Capture the cell that displays the provided text and extract its (x, y) central coordinate. 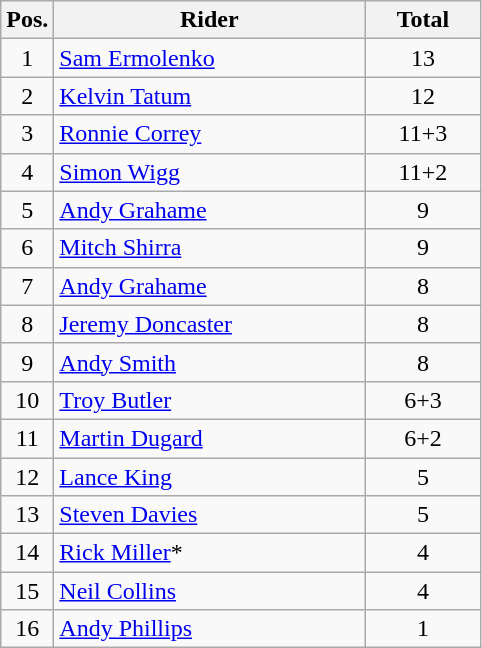
2 (28, 96)
Sam Ermolenko (210, 58)
Martin Dugard (210, 438)
14 (28, 553)
Troy Butler (210, 400)
Jeremy Doncaster (210, 324)
Mitch Shirra (210, 248)
Steven Davies (210, 515)
15 (28, 591)
Neil Collins (210, 591)
11+2 (423, 172)
10 (28, 400)
3 (28, 134)
6 (28, 248)
Ronnie Correy (210, 134)
Andy Smith (210, 362)
11+3 (423, 134)
16 (28, 629)
Rider (210, 20)
Pos. (28, 20)
7 (28, 286)
Kelvin Tatum (210, 96)
11 (28, 438)
Simon Wigg (210, 172)
6+3 (423, 400)
Andy Phillips (210, 629)
Rick Miller* (210, 553)
6+2 (423, 438)
Total (423, 20)
Lance King (210, 477)
